Capture the cell that displays the provided text and extract its [x, y] central coordinate. 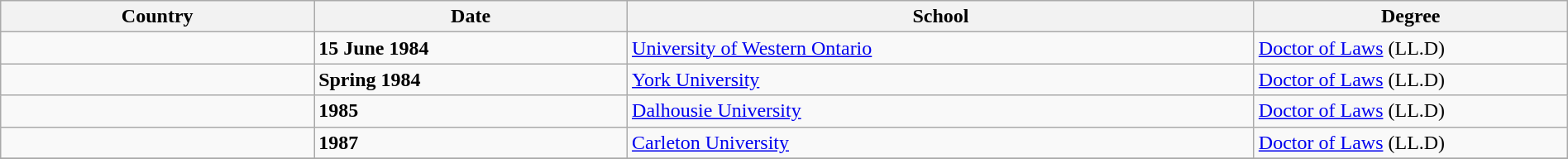
Spring 1984 [471, 79]
Carleton University [941, 142]
15 June 1984 [471, 48]
Dalhousie University [941, 111]
Country [157, 17]
School [941, 17]
1985 [471, 111]
Date [471, 17]
1987 [471, 142]
Degree [1411, 17]
York University [941, 79]
University of Western Ontario [941, 48]
